Pinpoint the cell where the given text exists, returning its [x, y] midpoint coordinate. 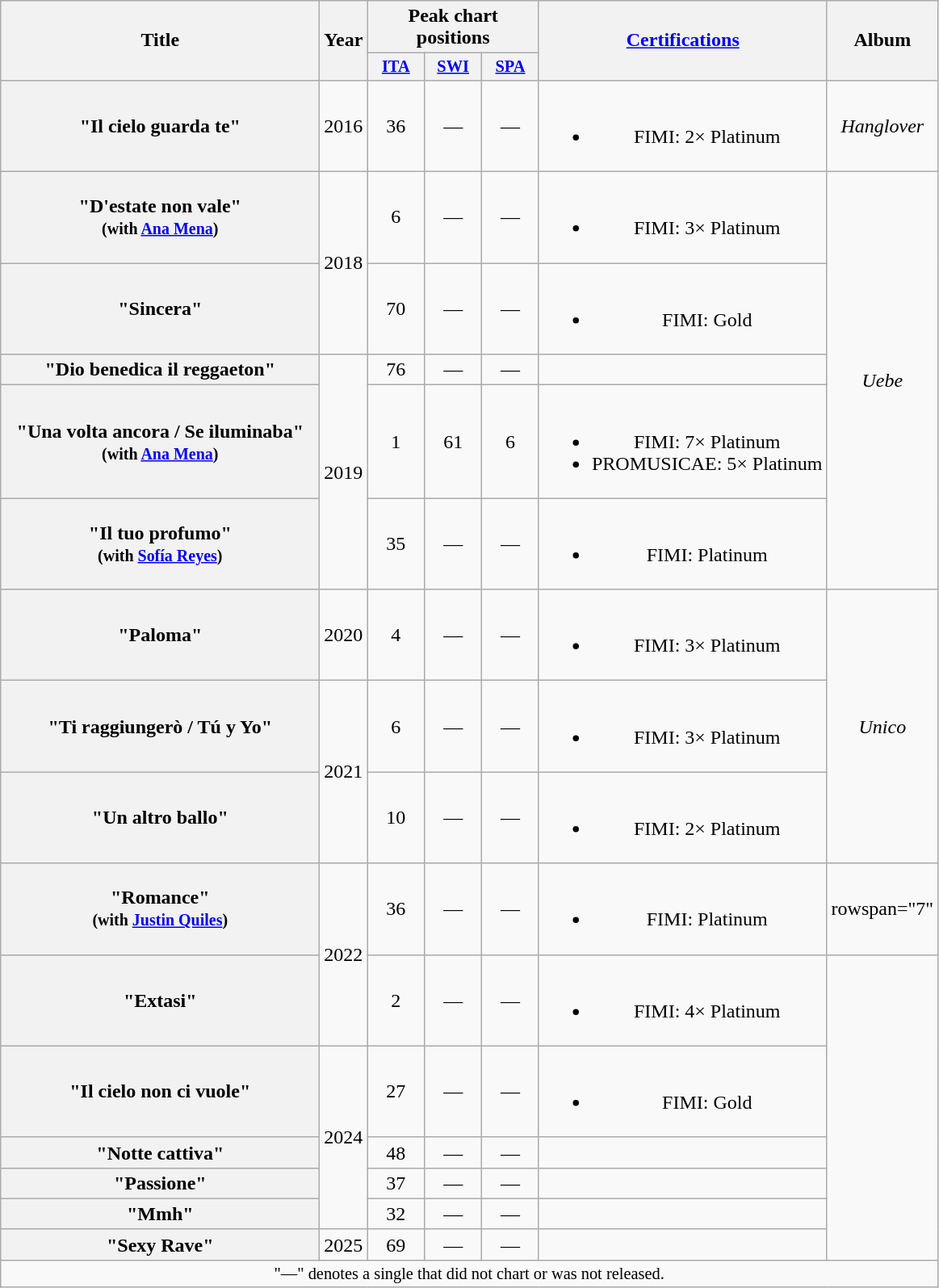
FIMI: 4× Platinum [683, 1000]
70 [396, 308]
"Sexy Rave" [160, 1244]
2 [396, 1000]
"Una volta ancora / Se iluminaba"(with Ana Mena) [160, 442]
4 [396, 635]
"Il cielo non ci vuole" [160, 1092]
"Ti raggiungerò / Tú y Yo" [160, 727]
Year [344, 40]
"Sincera" [160, 308]
Peak chart positions [454, 27]
"Il cielo guarda te" [160, 126]
2020 [344, 635]
69 [396, 1244]
"Notte cattiva" [160, 1152]
2018 [344, 263]
61 [454, 442]
Title [160, 40]
2021 [344, 772]
Unico [882, 727]
Uebe [882, 381]
SWI [454, 67]
"D'estate non vale"(with Ana Mena) [160, 218]
48 [396, 1152]
76 [396, 370]
Album [882, 40]
10 [396, 817]
"Extasi" [160, 1000]
FIMI: 7× PlatinumPROMUSICAE: 5× Platinum [683, 442]
27 [396, 1092]
2025 [344, 1244]
2024 [344, 1137]
2016 [344, 126]
2022 [344, 954]
"Dio benedica il reggaeton" [160, 370]
1 [396, 442]
37 [396, 1183]
32 [396, 1214]
Hanglover [882, 126]
35 [396, 544]
Certifications [683, 40]
SPA [510, 67]
"Passione" [160, 1183]
"Romance"(with Justin Quiles) [160, 909]
"Mmh" [160, 1214]
2019 [344, 472]
"Paloma" [160, 635]
"Un altro ballo" [160, 817]
ITA [396, 67]
rowspan="7" [882, 909]
"Il tuo profumo"(with Sofía Reyes) [160, 544]
"—" denotes a single that did not chart or was not released. [470, 1273]
